From the cell containing the given text, extract its center point as (X, Y) coordinate. 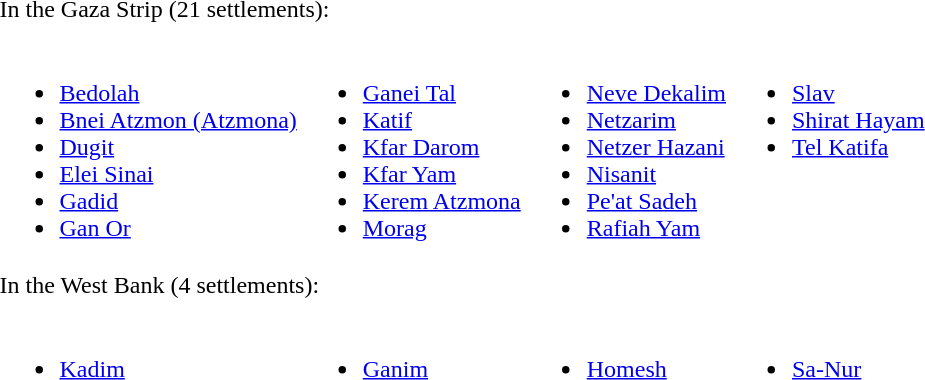
Ganei TalKatifKfar DaromKfar YamKerem AtzmonaMorag (412, 147)
Neve DekalimNetzarimNetzer HazaniNisanitPe'at SadehRafiah Yam (626, 147)
